Return (x, y) of the center of cell containing provided text 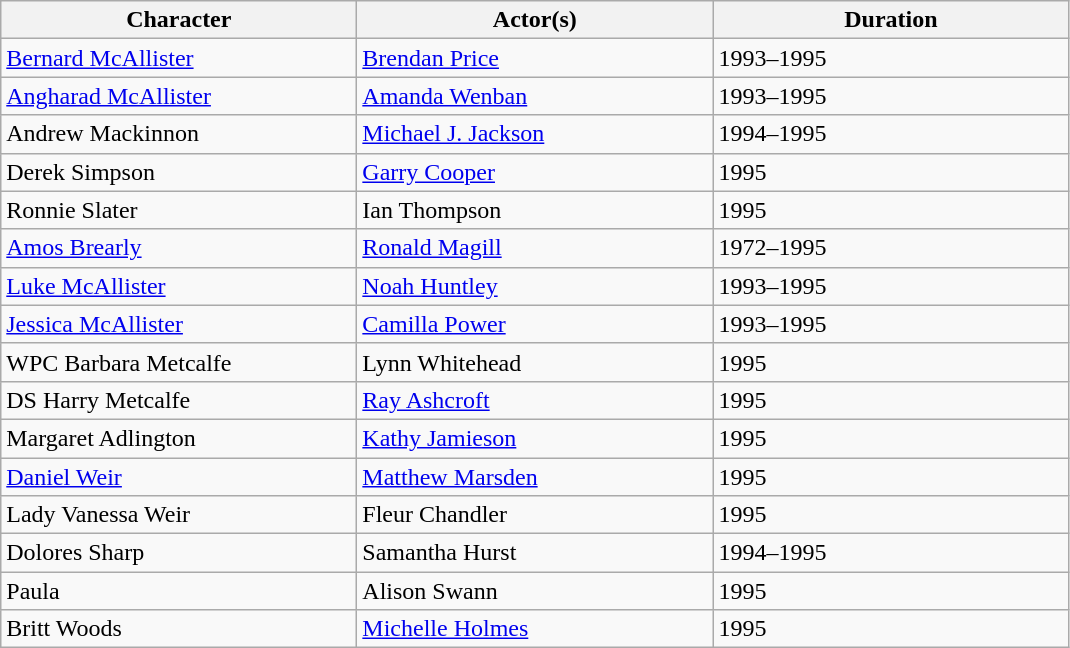
Angharad McAllister (179, 96)
Dolores Sharp (179, 553)
Character (179, 20)
Alison Swann (535, 591)
Samantha Hurst (535, 553)
Andrew Mackinnon (179, 134)
1972–1995 (891, 248)
Ray Ashcroft (535, 400)
Derek Simpson (179, 172)
Ian Thompson (535, 210)
Margaret Adlington (179, 438)
Actor(s) (535, 20)
Bernard McAllister (179, 58)
Matthew Marsden (535, 477)
Kathy Jamieson (535, 438)
Michelle Holmes (535, 629)
WPC Barbara Metcalfe (179, 362)
Jessica McAllister (179, 324)
Lynn Whitehead (535, 362)
Garry Cooper (535, 172)
Fleur Chandler (535, 515)
Daniel Weir (179, 477)
Britt Woods (179, 629)
Duration (891, 20)
Brendan Price (535, 58)
Paula (179, 591)
Lady Vanessa Weir (179, 515)
Noah Huntley (535, 286)
Ronnie Slater (179, 210)
DS Harry Metcalfe (179, 400)
Amanda Wenban (535, 96)
Camilla Power (535, 324)
Ronald Magill (535, 248)
Michael J. Jackson (535, 134)
Amos Brearly (179, 248)
Luke McAllister (179, 286)
